Scan for the cell matching the given text and deliver its (X, Y) coordinate at center. 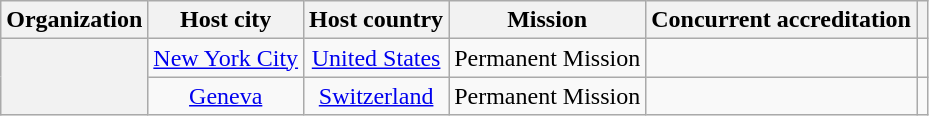
Concurrent accreditation (782, 20)
New York City (226, 58)
United States (376, 58)
Mission (548, 20)
Switzerland (376, 96)
Host city (226, 20)
Geneva (226, 96)
Organization (74, 20)
Host country (376, 20)
